Capture the cell that displays the provided text and extract its (X, Y) central coordinate. 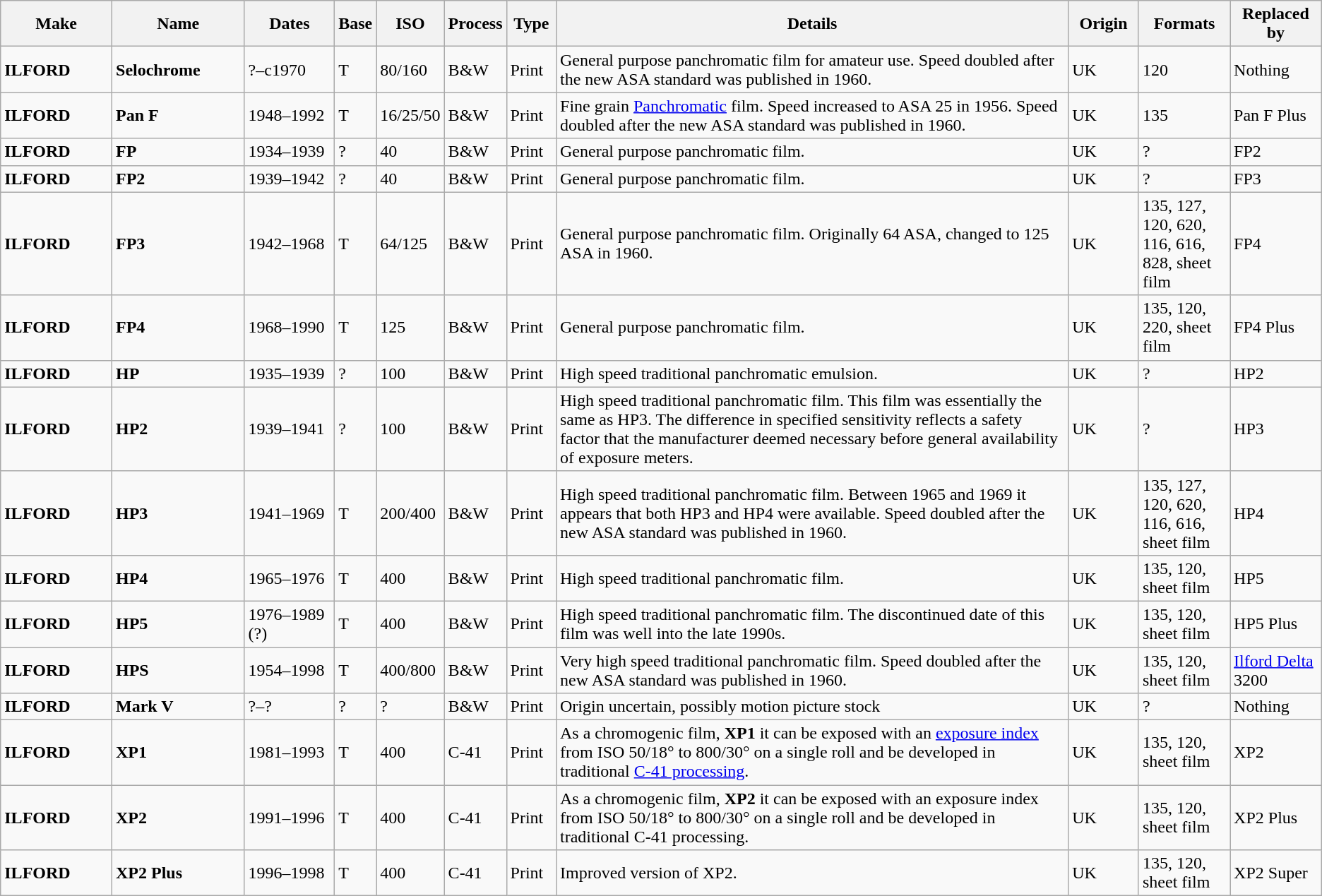
HPS (179, 669)
135, 127, 120, 620, 116, 616, sheet film (1184, 513)
Base (356, 24)
Dates (290, 24)
Origin uncertain, possibly motion picture stock (812, 707)
1942–1968 (290, 244)
Origin (1104, 24)
HP (179, 374)
XP2 Super (1276, 873)
Pan F (179, 116)
1991–1996 (290, 818)
Fine grain Panchromatic film. Speed increased to ASA 25 in 1956. Speed doubled after the new ASA standard was published in 1960. (812, 116)
135 (1184, 116)
64/125 (410, 244)
General purpose panchromatic film. Originally 64 ASA, changed to 125 ASA in 1960. (812, 244)
1939–1942 (290, 179)
?–? (290, 707)
125 (410, 328)
High speed traditional panchromatic film. (812, 578)
Improved version of XP2. (812, 873)
1935–1939 (290, 374)
?–c1970 (290, 69)
Formats (1184, 24)
1954–1998 (290, 669)
1939–1941 (290, 429)
1996–1998 (290, 873)
135, 127, 120, 620, 116, 616, 828, sheet film (1184, 244)
1941–1969 (290, 513)
FP (179, 152)
80/160 (410, 69)
Very high speed traditional panchromatic film. Speed doubled after the new ASA standard was published in 1960. (812, 669)
High speed traditional panchromatic film. The discontinued date of this film was well into the late 1990s. (812, 624)
1948–1992 (290, 116)
FP4 Plus (1276, 328)
1981–1993 (290, 753)
Make (56, 24)
Details (812, 24)
Ilford Delta 3200 (1276, 669)
XP1 (179, 753)
135, 120, 220, sheet film (1184, 328)
HP5 Plus (1276, 624)
General purpose panchromatic film for amateur use. Speed doubled after the new ASA standard was published in 1960. (812, 69)
1934–1939 (290, 152)
Process (475, 24)
ISO (410, 24)
1976–1989 (?) (290, 624)
Pan F Plus (1276, 116)
16/25/50 (410, 116)
120 (1184, 69)
400/800 (410, 669)
Selochrome (179, 69)
Type (531, 24)
1968–1990 (290, 328)
1965–1976 (290, 578)
High speed traditional panchromatic emulsion. (812, 374)
200/400 (410, 513)
Mark V (179, 707)
Replaced by (1276, 24)
Name (179, 24)
